Identify which cell holds the provided text, then report its (X, Y) central coordinate. 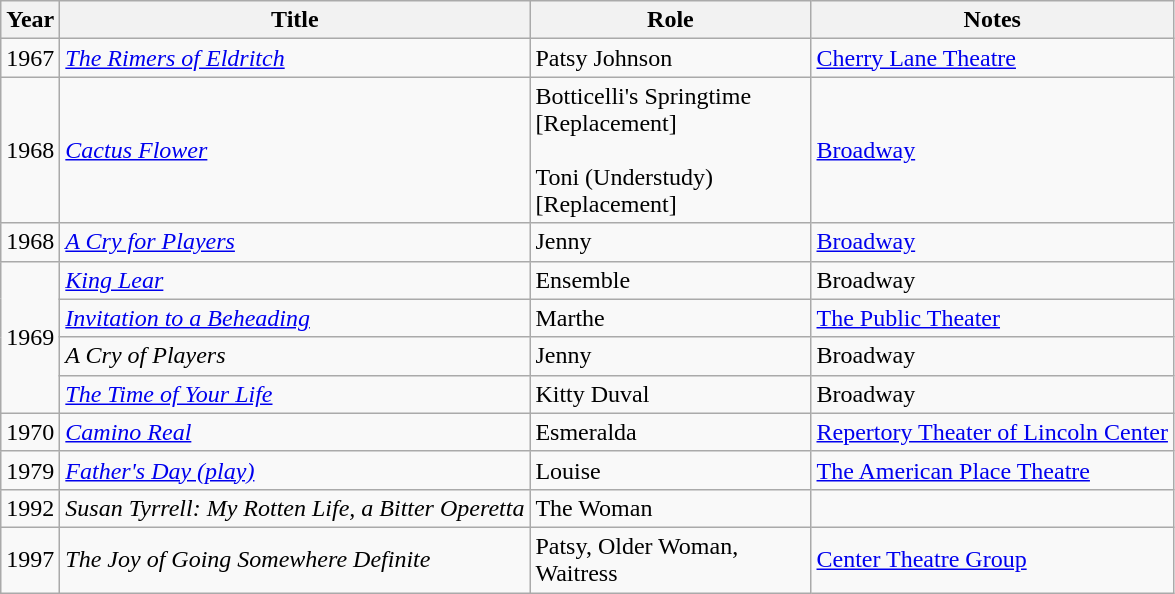
The Joy of Going Somewhere Definite (295, 560)
The American Place Theatre (992, 470)
A Cry for Players (295, 242)
Louise (670, 470)
Camino Real (295, 432)
1970 (30, 432)
The Time of Your Life (295, 394)
Ensemble (670, 280)
Patsy Johnson (670, 58)
Invitation to a Beheading (295, 318)
1992 (30, 508)
Title (295, 20)
Repertory Theater of Lincoln Center (992, 432)
Kitty Duval (670, 394)
Year (30, 20)
King Lear (295, 280)
The Woman (670, 508)
Father's Day (play) (295, 470)
Susan Tyrrell: My Rotten Life, a Bitter Operetta (295, 508)
The Rimers of Eldritch (295, 58)
Botticelli's Springtime [Replacement] Toni (Understudy) [Replacement] (670, 150)
The Public Theater (992, 318)
1967 (30, 58)
Cherry Lane Theatre (992, 58)
1969 (30, 337)
1979 (30, 470)
Center Theatre Group (992, 560)
Marthe (670, 318)
Patsy, Older Woman, Waitress (670, 560)
Role (670, 20)
1997 (30, 560)
Notes (992, 20)
A Cry of Players (295, 356)
Cactus Flower (295, 150)
Esmeralda (670, 432)
